Extract the (X, Y) coordinate from the center of the cell holding the provided text.  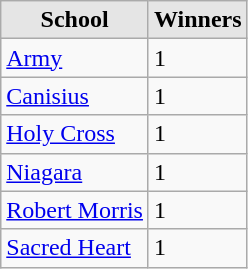
Canisius (75, 96)
Robert Morris (75, 210)
Army (75, 58)
Holy Cross (75, 134)
Niagara (75, 172)
Sacred Heart (75, 248)
Winners (198, 20)
School (75, 20)
